Pinpoint the cell where the given text exists, returning its (x, y) midpoint coordinate. 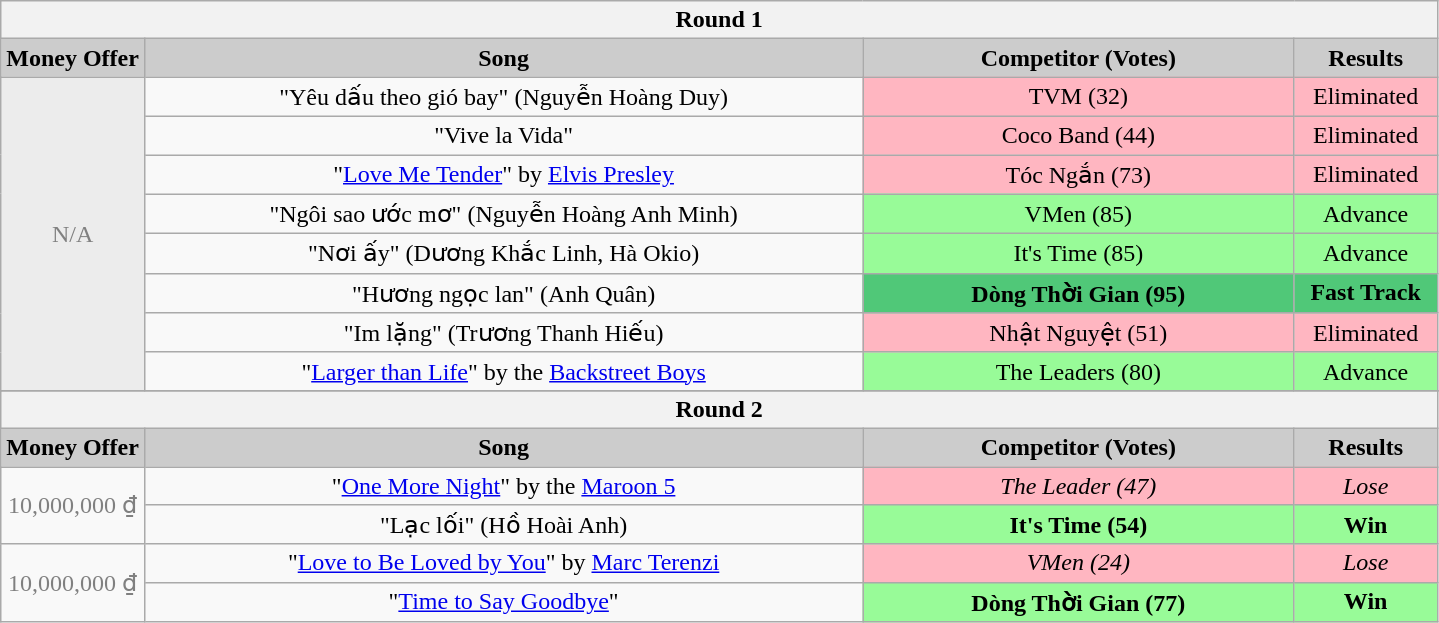
VMen (85) (1078, 214)
It's Time (54) (1078, 525)
"Yêu dấu theo gió bay" (Nguyễn Hoàng Duy) (503, 97)
The Leaders (80) (1078, 371)
"Vive la Vida" (503, 135)
Tóc Ngắn (73) (1078, 174)
"Nơi ấy" (Dương Khắc Linh, Hà Okio) (503, 254)
"Time to Say Goodbye" (503, 602)
"Lạc lối" (Hồ Hoài Anh) (503, 525)
Dòng Thời Gian (95) (1078, 293)
TVM (32) (1078, 97)
VMen (24) (1078, 563)
"One More Night" by the Maroon 5 (503, 485)
"Ngôi sao ước mơ" (Nguyễn Hoàng Anh Minh) (503, 214)
N/A (73, 234)
"Love to Be Loved by You" by Marc Terenzi (503, 563)
"Love Me Tender" by Elvis Presley (503, 174)
Dòng Thời Gian (77) (1078, 602)
Fast Track (1366, 293)
It's Time (85) (1078, 254)
Nhật Nguyệt (51) (1078, 333)
Round 1 (720, 20)
Coco Band (44) (1078, 135)
The Leader (47) (1078, 485)
"Hương ngọc lan" (Anh Quân) (503, 293)
Round 2 (720, 409)
"Larger than Life" by the Backstreet Boys (503, 371)
"Im lặng" (Trương Thanh Hiếu) (503, 333)
